Determine the (x, y) coordinate at the center of the cell enclosing the given text.  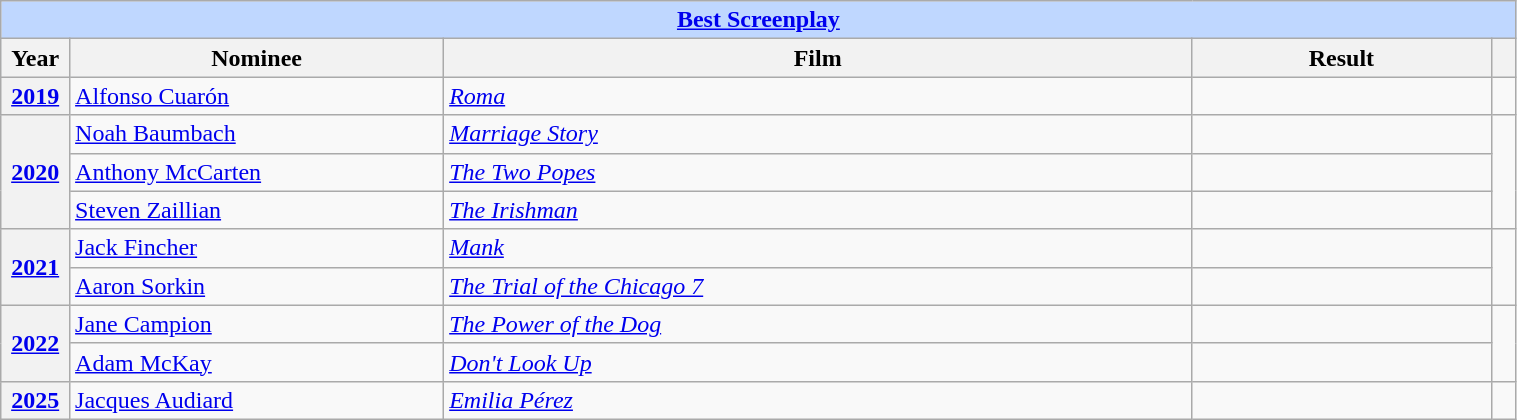
2020 (36, 172)
Jack Fincher (257, 248)
The Trial of the Chicago 7 (818, 286)
Anthony McCarten (257, 172)
Film (818, 58)
2021 (36, 267)
Marriage Story (818, 134)
The Two Popes (818, 172)
Aaron Sorkin (257, 286)
The Power of the Dog (818, 324)
Don't Look Up (818, 362)
Adam McKay (257, 362)
Result (1342, 58)
The Irishman (818, 210)
Jane Campion (257, 324)
Emilia Pérez (818, 400)
Noah Baumbach (257, 134)
Jacques Audiard (257, 400)
Alfonso Cuarón (257, 96)
Mank (818, 248)
Steven Zaillian (257, 210)
Nominee (257, 58)
2025 (36, 400)
Year (36, 58)
Best Screenplay (758, 20)
Roma (818, 96)
2022 (36, 343)
2019 (36, 96)
